From the cell containing the given text, extract its center point as [x, y] coordinate. 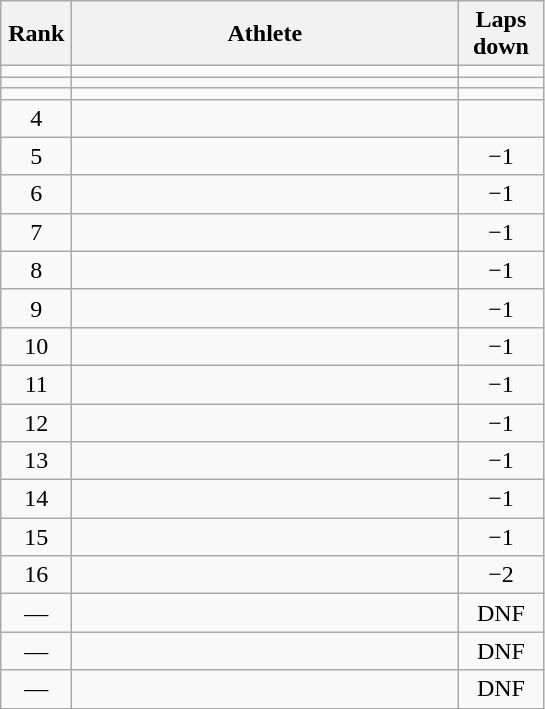
Laps down [501, 34]
11 [36, 384]
−2 [501, 575]
4 [36, 118]
Athlete [265, 34]
5 [36, 156]
14 [36, 499]
8 [36, 270]
12 [36, 423]
9 [36, 308]
6 [36, 194]
10 [36, 346]
7 [36, 232]
15 [36, 537]
Rank [36, 34]
16 [36, 575]
13 [36, 461]
